Detect which cell encompasses the target text, then output its (x, y) center coordinate. 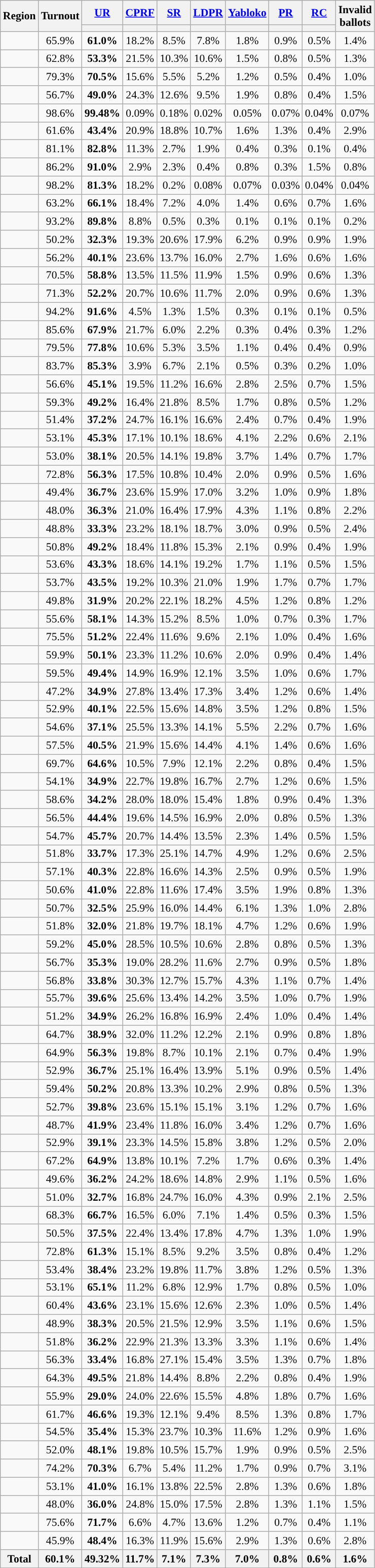
50.8% (60, 547)
61.3% (102, 1251)
13.9% (208, 1071)
16.5% (140, 1215)
64.6% (102, 763)
71.7% (102, 1523)
59.2% (60, 945)
28.5% (140, 945)
13.6% (208, 1523)
38.1% (102, 457)
23.4% (140, 1125)
91.0% (102, 167)
54.1% (60, 782)
94.2% (60, 312)
Yabloko (247, 13)
65.1% (102, 1287)
55.9% (60, 1396)
0.03% (286, 185)
20.8% (140, 1089)
0.08% (208, 185)
67.2% (60, 1161)
32.7% (102, 1197)
50.6% (60, 890)
98.6% (60, 113)
45.3% (102, 438)
69.7% (60, 763)
16.3% (140, 1541)
19.6% (140, 818)
5.2% (208, 77)
Invalidballots (355, 16)
40.5% (102, 746)
49.32% (102, 1559)
33.4% (102, 1360)
9.5% (208, 95)
4.0% (208, 203)
0.18% (174, 113)
SR (174, 13)
35.3% (102, 962)
32.5% (102, 908)
CPRF (140, 13)
8.7% (174, 1053)
63.2% (60, 203)
43.4% (102, 131)
54.5% (60, 1432)
24.2% (140, 1179)
11.5% (174, 275)
75.5% (60, 637)
6.6% (140, 1523)
5.1% (247, 1071)
Turnout (60, 16)
47.2% (60, 691)
49.5% (102, 1378)
45.0% (102, 945)
83.7% (60, 366)
32.3% (102, 239)
36.3% (102, 511)
41.9% (102, 1125)
50.7% (60, 908)
15.8% (208, 1143)
75.6% (60, 1523)
22.6% (174, 1396)
48.9% (60, 1324)
33.8% (102, 981)
50.1% (102, 655)
49.8% (60, 601)
66.7% (102, 1215)
59.9% (60, 655)
48.8% (60, 529)
79.3% (60, 77)
52.0% (60, 1450)
18.8% (174, 131)
79.5% (60, 348)
23.7% (174, 1432)
4.8% (247, 1396)
48.4% (102, 1541)
RC (319, 13)
20.2% (140, 601)
24.0% (140, 1396)
0.05% (247, 113)
7.0% (247, 1559)
20.6% (174, 239)
56.2% (60, 258)
18.0% (174, 800)
17.8% (208, 1234)
53.4% (60, 1270)
58.1% (102, 619)
56.5% (60, 818)
19.7% (174, 926)
16.7% (208, 782)
3.3% (247, 1342)
9.2% (208, 1251)
24.3% (140, 95)
0.09% (140, 113)
60.4% (60, 1306)
14.2% (208, 998)
77.8% (102, 348)
58.6% (60, 800)
28.2% (174, 962)
9.6% (208, 637)
71.3% (60, 294)
17.1% (140, 438)
25.5% (140, 727)
89.8% (102, 222)
65.9% (60, 41)
52.7% (60, 1107)
15.9% (174, 493)
49.6% (60, 1179)
6.1% (247, 908)
40.3% (102, 872)
22.9% (140, 1342)
53.3% (102, 59)
10.2% (208, 1089)
7.8% (208, 41)
56.6% (60, 384)
43.3% (102, 565)
11.3% (140, 149)
68.3% (60, 1215)
7.9% (174, 763)
10.8% (174, 474)
28.0% (140, 800)
62.8% (60, 59)
25.9% (140, 908)
3.0% (247, 529)
53.6% (60, 565)
34.2% (102, 800)
39.8% (102, 1107)
13.7% (174, 258)
39.1% (102, 1143)
61.6% (60, 131)
25.6% (140, 998)
54.7% (60, 836)
82.8% (102, 149)
UR (102, 13)
50.5% (60, 1234)
39.6% (102, 998)
35.4% (102, 1432)
19.0% (140, 962)
0.02% (208, 113)
18.7% (208, 529)
44.4% (102, 818)
22.7% (140, 782)
59.5% (60, 673)
14.9% (140, 673)
70.3% (102, 1469)
98.2% (60, 185)
43.5% (102, 583)
81.3% (102, 185)
23.1% (140, 1306)
33.7% (102, 854)
37.1% (102, 727)
7.3% (208, 1559)
81.1% (60, 149)
48.1% (102, 1450)
52.2% (102, 294)
43.6% (102, 1306)
38.9% (102, 1035)
37.5% (102, 1234)
22.1% (174, 601)
45.9% (60, 1541)
21.3% (174, 1342)
48.7% (60, 1125)
12.7% (174, 981)
10.4% (208, 474)
21.9% (140, 746)
12.2% (208, 1035)
57.1% (60, 872)
5.3% (174, 348)
17.4% (208, 890)
31.9% (102, 601)
38.3% (102, 1324)
15.0% (174, 1505)
51.0% (60, 1197)
53.0% (60, 457)
57.5% (60, 746)
91.6% (102, 312)
64.7% (60, 1035)
6.8% (174, 1287)
55.7% (60, 998)
27.8% (140, 691)
74.2% (60, 1469)
45.1% (102, 384)
3.9% (140, 366)
99.48% (102, 113)
24.8% (140, 1505)
Region (19, 16)
3.7% (247, 457)
85.3% (102, 366)
29.0% (102, 1396)
20.9% (140, 131)
85.6% (60, 330)
61.7% (60, 1414)
15.2% (174, 619)
6.2% (247, 239)
21.7% (140, 330)
14.7% (208, 854)
3.2% (247, 493)
59.3% (60, 402)
45.7% (102, 836)
46.6% (102, 1414)
27.1% (174, 1360)
33.3% (102, 529)
30.3% (140, 981)
26.2% (140, 1017)
67.9% (102, 330)
86.2% (60, 167)
5.4% (174, 1469)
4.9% (247, 854)
10.7% (208, 131)
19.5% (140, 384)
37.2% (102, 420)
55.6% (60, 619)
56.8% (60, 981)
Total (19, 1559)
49.0% (102, 95)
59.4% (60, 1089)
93.2% (60, 222)
15.5% (208, 1396)
53.7% (60, 583)
17.0% (208, 493)
58.8% (102, 275)
51.4% (60, 420)
64.3% (60, 1378)
PR (286, 13)
61.0% (102, 41)
60.1% (60, 1559)
36.0% (102, 1505)
38.4% (102, 1270)
9.4% (208, 1414)
54.6% (60, 727)
66.1% (102, 203)
LDPR (208, 13)
